Capture the cell that displays the provided text and extract its [x, y] central coordinate. 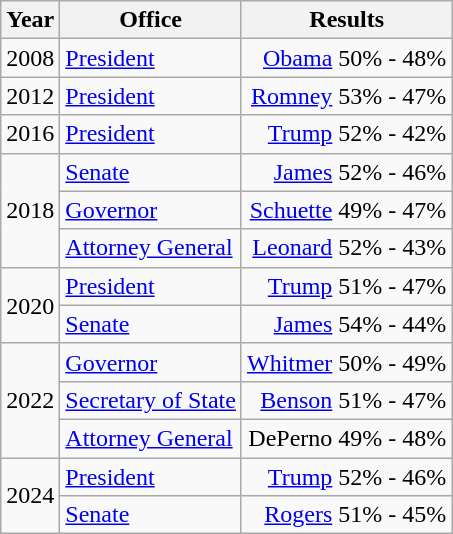
Results [346, 20]
2024 [30, 496]
Schuette 49% - 47% [346, 210]
Romney 53% - 47% [346, 96]
Office [151, 20]
2008 [30, 58]
Whitmer 50% - 49% [346, 362]
2016 [30, 134]
Obama 50% - 48% [346, 58]
Trump 52% - 42% [346, 134]
2022 [30, 400]
Trump 51% - 47% [346, 286]
Year [30, 20]
Benson 51% - 47% [346, 400]
Rogers 51% - 45% [346, 515]
DePerno 49% - 48% [346, 438]
2012 [30, 96]
James 52% - 46% [346, 172]
Leonard 52% - 43% [346, 248]
2018 [30, 210]
Secretary of State [151, 400]
Trump 52% - 46% [346, 477]
2020 [30, 305]
James 54% - 44% [346, 324]
